Detect which cell encompasses the target text, then output its [x, y] center coordinate. 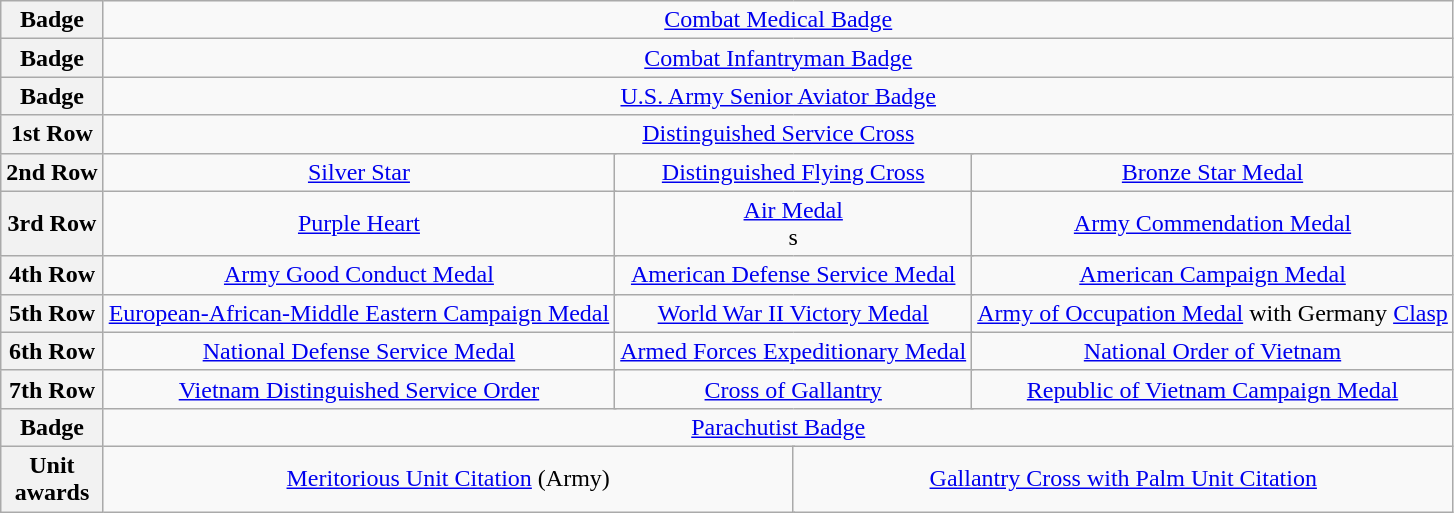
Gallantry Cross with Palm Unit Citation [1123, 478]
Army Good Conduct Medal [359, 275]
Combat Medical Badge [778, 20]
World War II Victory Medal [794, 313]
4th Row [52, 275]
3rd Row [52, 224]
Distinguished Flying Cross [794, 172]
American Campaign Medal [1213, 275]
Parachutist Badge [778, 427]
Army of Occupation Medal with Germany Clasp [1213, 313]
Unitawards [52, 478]
Cross of Gallantry [794, 389]
2nd Row [52, 172]
Republic of Vietnam Campaign Medal [1213, 389]
Armed Forces Expeditionary Medal [794, 351]
5th Row [52, 313]
European-African-Middle Eastern Campaign Medal [359, 313]
6th Row [52, 351]
U.S. Army Senior Aviator Badge [778, 96]
Meritorious Unit Citation (Army) [448, 478]
National Order of Vietnam [1213, 351]
American Defense Service Medal [794, 275]
Distinguished Service Cross [778, 134]
Silver Star [359, 172]
1st Row [52, 134]
Purple Heart [359, 224]
Vietnam Distinguished Service Order [359, 389]
7th Row [52, 389]
Combat Infantryman Badge [778, 58]
Army Commendation Medal [1213, 224]
National Defense Service Medal [359, 351]
Air Medal s [794, 224]
Bronze Star Medal [1213, 172]
